Find where the given text appears and provide that cell's center as (x, y) coordinate. 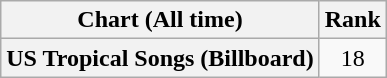
18 (352, 58)
US Tropical Songs (Billboard) (160, 58)
Chart (All time) (160, 20)
Rank (352, 20)
